Capture the cell that displays the provided text and extract its [X, Y] central coordinate. 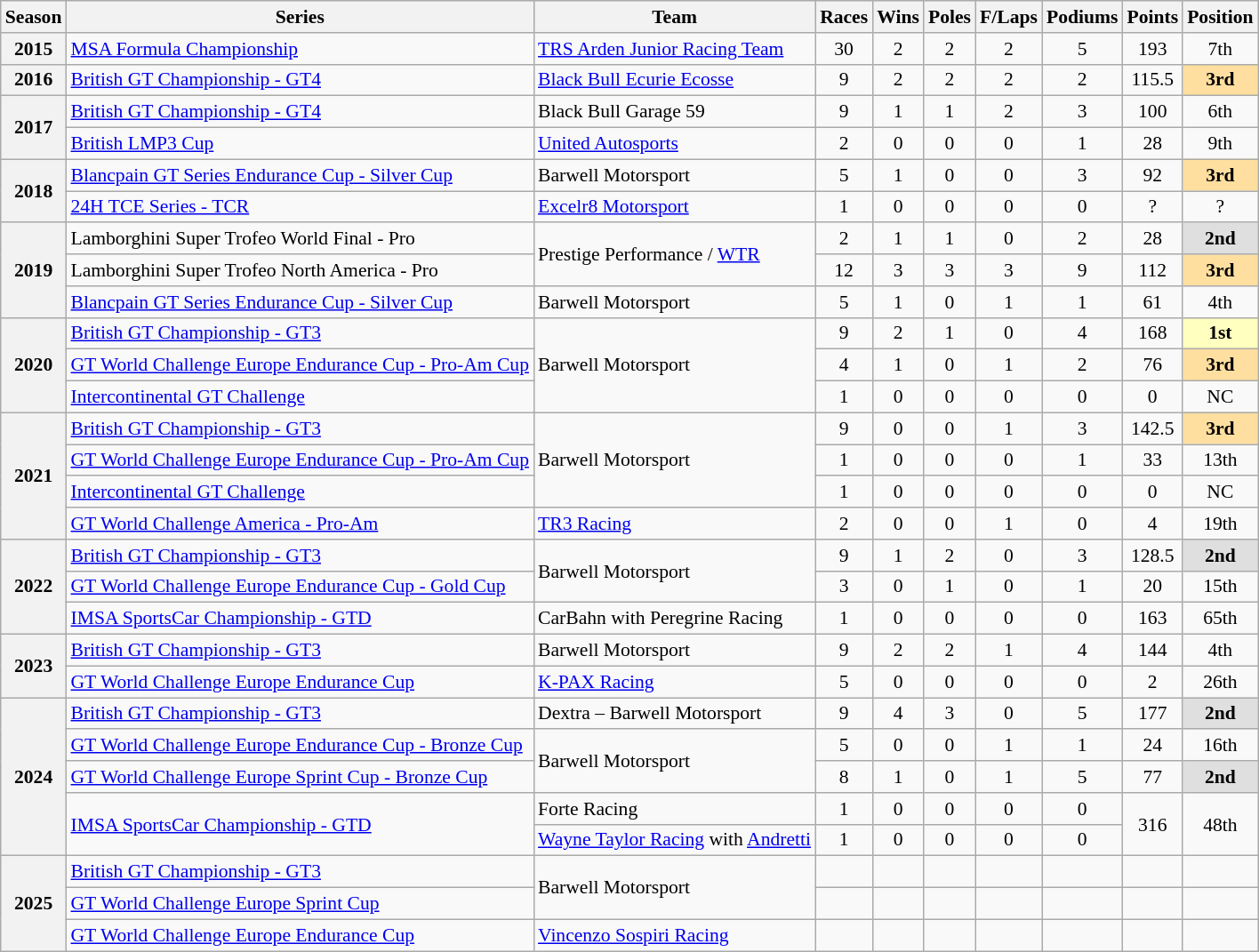
193 [1152, 49]
Black Bull Garage 59 [674, 112]
112 [1152, 270]
Forte Racing [674, 809]
Season [34, 17]
Podiums [1083, 17]
F/Laps [1008, 17]
30 [844, 49]
GT World Challenge Europe Endurance Cup - Gold Cup [300, 587]
Vincenzo Sospiri Racing [674, 935]
2015 [34, 49]
GT World Challenge Europe Endurance Cup - Bronze Cup [300, 746]
K-PAX Racing [674, 682]
Excelr8 Motorsport [674, 207]
Races [844, 17]
16th [1220, 746]
100 [1152, 112]
65th [1220, 619]
128.5 [1152, 556]
Position [1220, 17]
144 [1152, 651]
TR3 Racing [674, 524]
Wins [898, 17]
13th [1220, 460]
92 [1152, 175]
15th [1220, 587]
6th [1220, 112]
115.5 [1152, 80]
GT World Challenge America - Pro-Am [300, 524]
Black Bull Ecurie Ecosse [674, 80]
76 [1152, 365]
316 [1152, 825]
2024 [34, 777]
Lamborghini Super Trofeo North America - Pro [300, 270]
2025 [34, 903]
MSA Formula Championship [300, 49]
1st [1220, 333]
2016 [34, 80]
Wayne Taylor Racing with Andretti [674, 840]
168 [1152, 333]
Series [300, 17]
2023 [34, 667]
2022 [34, 587]
61 [1152, 302]
142.5 [1152, 428]
2020 [34, 364]
12 [844, 270]
GT World Challenge Europe Sprint Cup - Bronze Cup [300, 777]
20 [1152, 587]
Dextra – Barwell Motorsport [674, 714]
2019 [34, 270]
8 [844, 777]
GT World Challenge Europe Sprint Cup [300, 904]
Poles [950, 17]
Points [1152, 17]
9th [1220, 144]
7th [1220, 49]
163 [1152, 619]
United Autosports [674, 144]
TRS Arden Junior Racing Team [674, 49]
48th [1220, 825]
33 [1152, 460]
Prestige Performance / WTR [674, 254]
Lamborghini Super Trofeo World Final - Pro [300, 239]
Team [674, 17]
24 [1152, 746]
77 [1152, 777]
British LMP3 Cup [300, 144]
177 [1152, 714]
19th [1220, 524]
24H TCE Series - TCR [300, 207]
2018 [34, 190]
CarBahn with Peregrine Racing [674, 619]
26th [1220, 682]
2017 [34, 128]
2021 [34, 476]
